Search for the cell housing the specified text and yield its [X, Y] center coordinate. 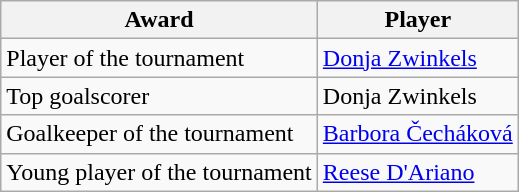
Goalkeeper of the tournament [160, 134]
Award [160, 20]
Young player of the tournament [160, 172]
Barbora Čecháková [418, 134]
Top goalscorer [160, 96]
Player [418, 20]
Reese D'Ariano [418, 172]
Player of the tournament [160, 58]
